Search for the cell housing the specified text and yield its [X, Y] center coordinate. 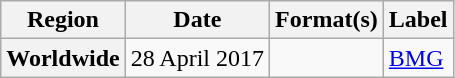
Format(s) [327, 20]
28 April 2017 [197, 58]
BMG [418, 58]
Region [63, 20]
Label [418, 20]
Date [197, 20]
Worldwide [63, 58]
